Detect which cell encompasses the target text, then output its (x, y) center coordinate. 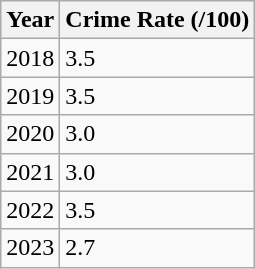
2021 (30, 172)
2.7 (158, 248)
2019 (30, 96)
Crime Rate (/100) (158, 20)
2018 (30, 58)
2022 (30, 210)
2020 (30, 134)
Year (30, 20)
2023 (30, 248)
